Find where the given text appears and provide that cell's center as (X, Y) coordinate. 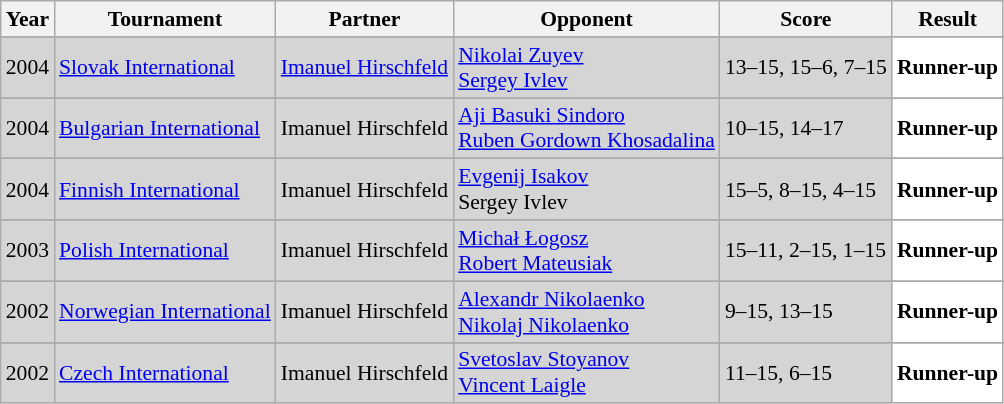
Alexandr Nikolaenko Nikolaj Nikolaenko (586, 312)
Bulgarian International (165, 128)
Slovak International (165, 68)
Finnish International (165, 190)
Score (806, 19)
Polish International (165, 250)
2003 (28, 250)
Opponent (586, 19)
Michał Łogosz Robert Mateusiak (586, 250)
Svetoslav Stoyanov Vincent Laigle (586, 372)
Czech International (165, 372)
15–11, 2–15, 1–15 (806, 250)
15–5, 8–15, 4–15 (806, 190)
Result (948, 19)
9–15, 13–15 (806, 312)
Partner (364, 19)
Nikolai Zuyev Sergey Ivlev (586, 68)
13–15, 15–6, 7–15 (806, 68)
10–15, 14–17 (806, 128)
11–15, 6–15 (806, 372)
Evgenij Isakov Sergey Ivlev (586, 190)
Norwegian International (165, 312)
Year (28, 19)
Tournament (165, 19)
Aji Basuki Sindoro Ruben Gordown Khosadalina (586, 128)
